Provide the [X, Y] coordinate of the cell's center where the given text is located.  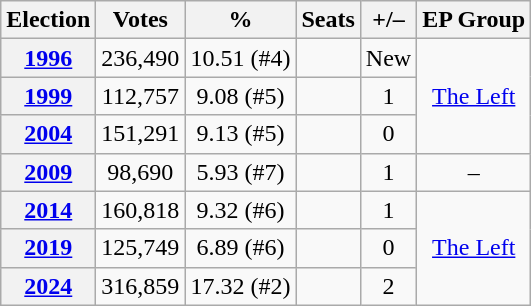
98,690 [140, 172]
6.89 (#6) [240, 248]
112,757 [140, 96]
9.32 (#6) [240, 210]
160,818 [140, 210]
2024 [48, 286]
1999 [48, 96]
New [388, 58]
2014 [48, 210]
2 [388, 286]
5.93 (#7) [240, 172]
9.08 (#5) [240, 96]
% [240, 20]
2009 [48, 172]
316,859 [140, 286]
236,490 [140, 58]
+/– [388, 20]
2019 [48, 248]
151,291 [140, 134]
2004 [48, 134]
17.32 (#2) [240, 286]
10.51 (#4) [240, 58]
9.13 (#5) [240, 134]
1996 [48, 58]
Seats [328, 20]
– [474, 172]
EP Group [474, 20]
Votes [140, 20]
125,749 [140, 248]
Election [48, 20]
